Extract the (X, Y) coordinate from the center of the cell holding the provided text.  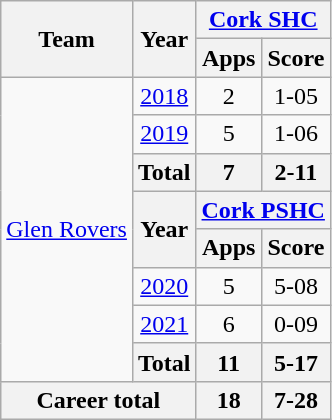
6 (228, 324)
7 (228, 172)
0-09 (296, 324)
Career total (98, 400)
2 (228, 96)
18 (228, 400)
Cork PSHC (263, 210)
1-06 (296, 134)
11 (228, 362)
Cork SHC (263, 20)
Glen Rovers (67, 229)
2020 (164, 286)
Team (67, 39)
7-28 (296, 400)
1-05 (296, 96)
2018 (164, 96)
5-17 (296, 362)
2-11 (296, 172)
5-08 (296, 286)
2021 (164, 324)
2019 (164, 134)
